Search for the cell housing the specified text and yield its [x, y] center coordinate. 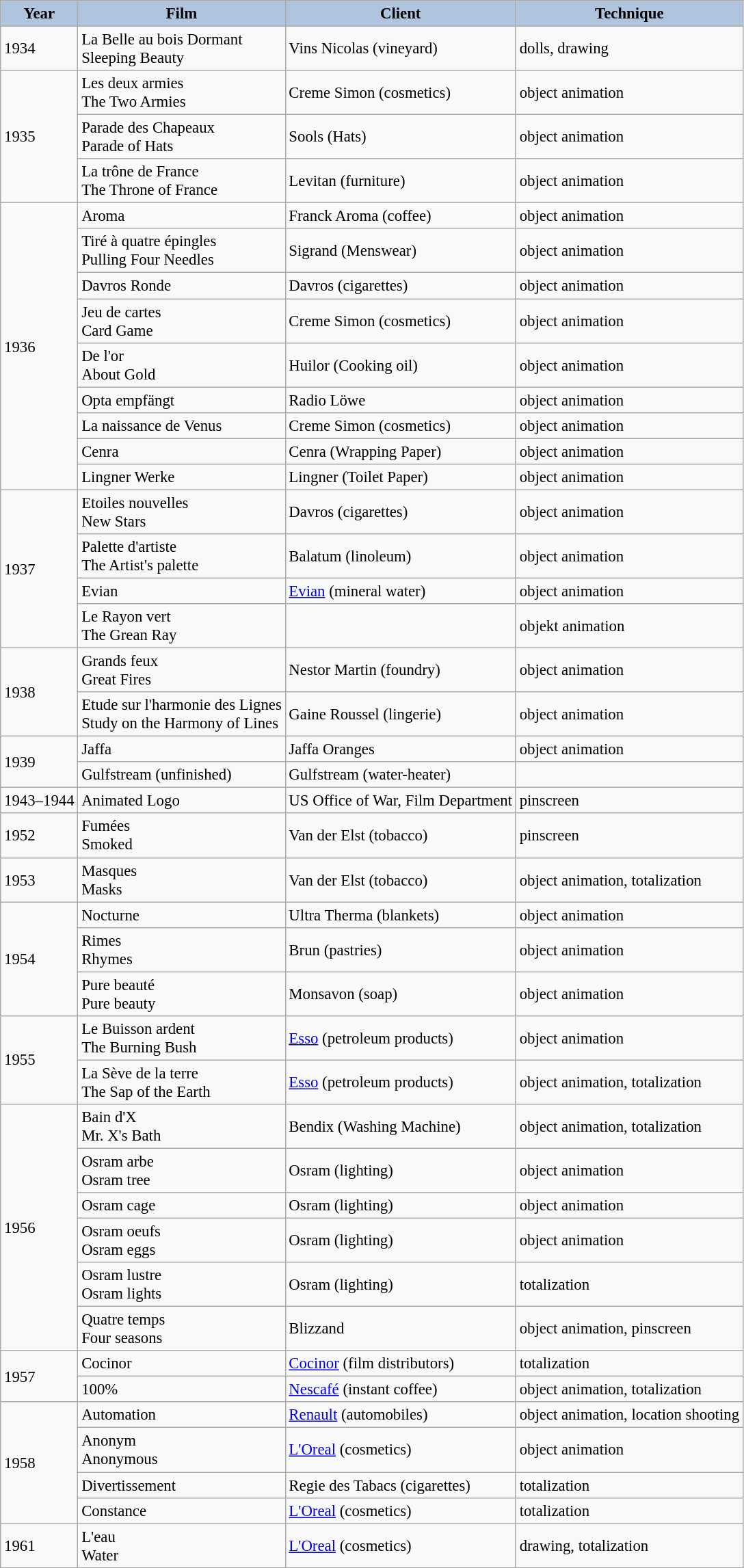
Client [401, 14]
Gaine Roussel (lingerie) [401, 714]
1952 [40, 836]
1961 [40, 1545]
Quatre tempsFour seasons [182, 1329]
Franck Aroma (coffee) [401, 216]
La Belle au bois DormantSleeping Beauty [182, 49]
1939 [40, 762]
Radio Löwe [401, 400]
Technique [629, 14]
1957 [40, 1376]
Divertissement [182, 1485]
drawing, totalization [629, 1545]
Palette d'artisteThe Artist's palette [182, 557]
Osram cage [182, 1206]
1938 [40, 692]
Cenra [182, 451]
Evian [182, 591]
Regie des Tabacs (cigarettes) [401, 1485]
Huilor (Cooking oil) [401, 365]
Renault (automobiles) [401, 1415]
Davros Ronde [182, 286]
Jaffa Oranges [401, 749]
Osram arbeOsram tree [182, 1171]
1943–1944 [40, 801]
Brun (pastries) [401, 949]
1934 [40, 49]
Jaffa [182, 749]
Monsavon (soap) [401, 994]
Ultra Therma (blankets) [401, 915]
RimesRhymes [182, 949]
Nescafé (instant coffee) [401, 1390]
La naissance de Venus [182, 425]
Lingner Werke [182, 477]
Film [182, 14]
Parade des ChapeauxParade of Hats [182, 137]
Constance [182, 1511]
Osram oeufsOsram eggs [182, 1240]
Opta empfängt [182, 400]
1953 [40, 879]
100% [182, 1390]
Gulfstream (unfinished) [182, 775]
1936 [40, 346]
Automation [182, 1415]
Les deux armiesThe Two Armies [182, 93]
object animation, pinscreen [629, 1329]
1935 [40, 137]
objekt animation [629, 626]
Osram lustreOsram lights [182, 1284]
1937 [40, 569]
Bain d'XMr. X's Bath [182, 1127]
AnonymAnonymous [182, 1450]
Cocinor [182, 1364]
Jeu de cartesCard Game [182, 321]
1956 [40, 1228]
Vins Nicolas (vineyard) [401, 49]
La Sève de la terreThe Sap of the Earth [182, 1082]
Le Buisson ardentThe Burning Bush [182, 1038]
US Office of War, Film Department [401, 801]
1955 [40, 1060]
Grands feuxGreat Fires [182, 670]
Bendix (Washing Machine) [401, 1127]
Levitan (furniture) [401, 181]
Gulfstream (water-heater) [401, 775]
Blizzand [401, 1329]
FuméesSmoked [182, 836]
Le Rayon vertThe Grean Ray [182, 626]
L'eauWater [182, 1545]
Lingner (Toilet Paper) [401, 477]
Etude sur l'harmonie des LignesStudy on the Harmony of Lines [182, 714]
dolls, drawing [629, 49]
MasquesMasks [182, 879]
Aroma [182, 216]
Sigrand (Menswear) [401, 250]
1954 [40, 959]
Animated Logo [182, 801]
Cocinor (film distributors) [401, 1364]
1958 [40, 1462]
De l'orAbout Gold [182, 365]
object animation, location shooting [629, 1415]
Pure beautéPure beauty [182, 994]
Nestor Martin (foundry) [401, 670]
Sools (Hats) [401, 137]
La trône de FranceThe Throne of France [182, 181]
Balatum (linoleum) [401, 557]
Etoiles nouvellesNew Stars [182, 511]
Tiré à quatre épinglesPulling Four Needles [182, 250]
Evian (mineral water) [401, 591]
Year [40, 14]
Nocturne [182, 915]
Cenra (Wrapping Paper) [401, 451]
